Scan for the cell matching the given text and deliver its [X, Y] coordinate at center. 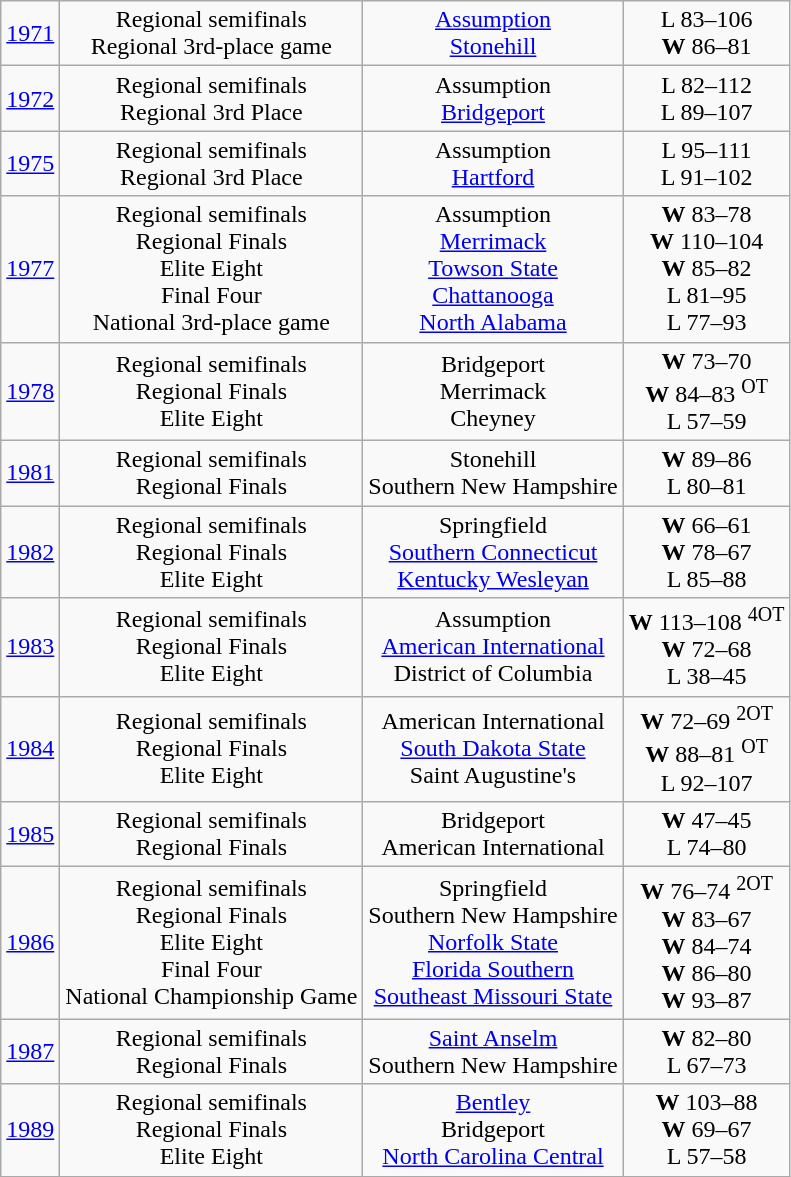
StonehillSouthern New Hampshire [493, 474]
W 103–88W 69–67L 57–58 [706, 1130]
1987 [30, 1052]
L 82–112L 89–107 [706, 98]
BridgeportMerrimackCheyney [493, 392]
1986 [30, 942]
AssumptionHartford [493, 164]
W 47–45L 74–80 [706, 834]
1984 [30, 748]
L 95–111L 91–102 [706, 164]
Saint AnselmSouthern New Hampshire [493, 1052]
AssumptionStonehill [493, 34]
SpringfieldSouthern New HampshireNorfolk StateFlorida SouthernSoutheast Missouri State [493, 942]
1975 [30, 164]
1981 [30, 474]
1978 [30, 392]
Regional semifinalsRegional FinalsElite EightFinal FourNational Championship Game [212, 942]
1977 [30, 269]
W 76–74 2OTW 83–67W 84–74W 86–80W 93–87 [706, 942]
AssumptionMerrimackTowson StateChattanoogaNorth Alabama [493, 269]
SpringfieldSouthern ConnecticutKentucky Wesleyan [493, 552]
W 73–70W 84–83 OTL 57–59 [706, 392]
BentleyBridgeportNorth Carolina Central [493, 1130]
Regional semifinalsRegional 3rd-place game [212, 34]
American InternationalSouth Dakota StateSaint Augustine's [493, 748]
1989 [30, 1130]
1971 [30, 34]
W 89–86L 80–81 [706, 474]
1983 [30, 648]
L 83–106W 86–81 [706, 34]
1982 [30, 552]
W 113–108 4OTW 72–68L 38–45 [706, 648]
BridgeportAmerican International [493, 834]
W 72–69 2OTW 88–81 OTL 92–107 [706, 748]
AssumptionAmerican InternationalDistrict of Columbia [493, 648]
1972 [30, 98]
W 83–78W 110–104W 85–82L 81–95L 77–93 [706, 269]
1985 [30, 834]
W 82–80L 67–73 [706, 1052]
AssumptionBridgeport [493, 98]
Regional semifinalsRegional FinalsElite EightFinal FourNational 3rd-place game [212, 269]
W 66–61W 78–67L 85–88 [706, 552]
